Identify which cell holds the provided text, then report its (X, Y) central coordinate. 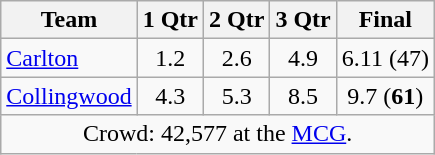
1 Qtr (170, 20)
5.3 (237, 96)
2 Qtr (237, 20)
Final (385, 20)
2.6 (237, 58)
Collingwood (69, 96)
Carlton (69, 58)
1.2 (170, 58)
9.7 (61) (385, 96)
8.5 (303, 96)
4.9 (303, 58)
Crowd: 42,577 at the MCG. (218, 134)
3 Qtr (303, 20)
Team (69, 20)
6.11 (47) (385, 58)
4.3 (170, 96)
